Pinpoint the cell where the given text exists, returning its (x, y) midpoint coordinate. 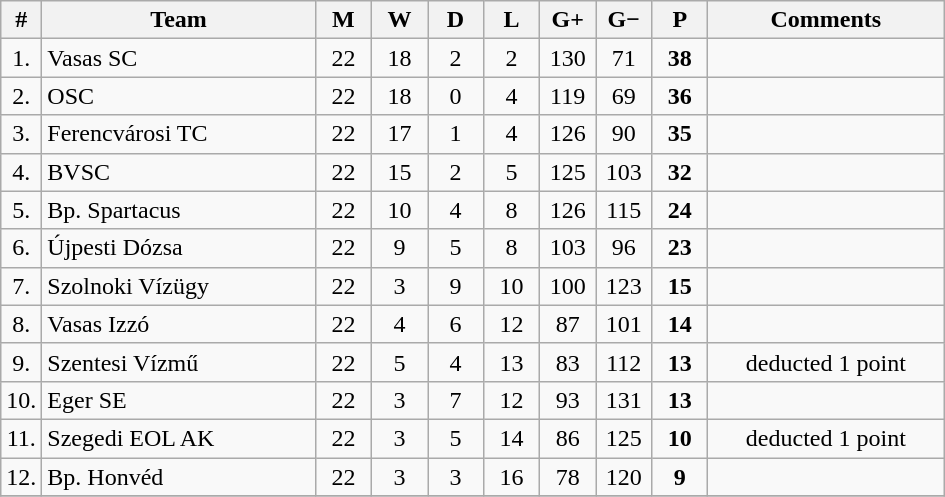
17 (399, 134)
131 (624, 400)
90 (624, 134)
Eger SE (179, 400)
115 (624, 210)
71 (624, 58)
11. (22, 438)
Újpesti Dózsa (179, 248)
2. (22, 96)
3. (22, 134)
119 (568, 96)
100 (568, 286)
M (343, 20)
6 (456, 324)
G+ (568, 20)
35 (680, 134)
D (456, 20)
130 (568, 58)
0 (456, 96)
101 (624, 324)
BVSC (179, 172)
Szegedi EOL AK (179, 438)
# (22, 20)
120 (624, 477)
Comments (826, 20)
83 (568, 362)
Szolnoki Vízügy (179, 286)
123 (624, 286)
L (512, 20)
1. (22, 58)
Ferencvárosi TC (179, 134)
Bp. Honvéd (179, 477)
Szentesi Vízmű (179, 362)
36 (680, 96)
86 (568, 438)
69 (624, 96)
Vasas Izzó (179, 324)
Vasas SC (179, 58)
8. (22, 324)
7. (22, 286)
87 (568, 324)
23 (680, 248)
32 (680, 172)
W (399, 20)
7 (456, 400)
112 (624, 362)
OSC (179, 96)
1 (456, 134)
P (680, 20)
5. (22, 210)
9. (22, 362)
16 (512, 477)
93 (568, 400)
10. (22, 400)
38 (680, 58)
24 (680, 210)
Team (179, 20)
4. (22, 172)
96 (624, 248)
78 (568, 477)
Bp. Spartacus (179, 210)
6. (22, 248)
G− (624, 20)
12. (22, 477)
